Search for the cell housing the specified text and yield its [X, Y] center coordinate. 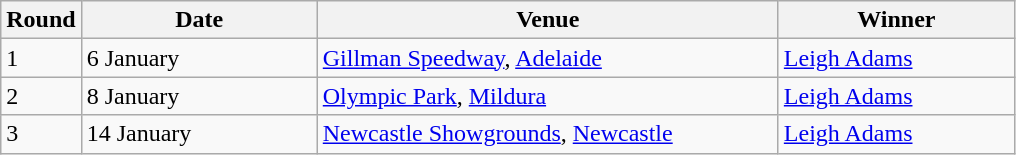
Venue [548, 20]
Gillman Speedway, Adelaide [548, 58]
Olympic Park, Mildura [548, 96]
Winner [896, 20]
8 January [199, 96]
Date [199, 20]
Newcastle Showgrounds, Newcastle [548, 134]
6 January [199, 58]
2 [41, 96]
Round [41, 20]
3 [41, 134]
14 January [199, 134]
1 [41, 58]
